Locate the cell with the specified text and output its [X, Y] center coordinate. 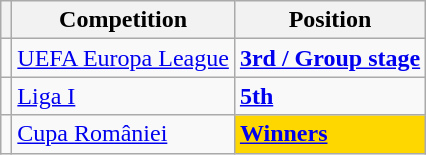
Position [330, 20]
UEFA Europa League [124, 58]
Competition [124, 20]
Cupa României [124, 134]
Liga I [124, 96]
5th [330, 96]
Winners [330, 134]
3rd / Group stage [330, 58]
